Extract the [X, Y] coordinate from the center of the cell holding the provided text.  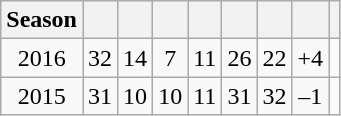
7 [170, 58]
Season [42, 20]
26 [240, 58]
2015 [42, 96]
–1 [310, 96]
22 [274, 58]
14 [136, 58]
+4 [310, 58]
2016 [42, 58]
